Provide the [X, Y] coordinate of the cell's center where the given text is located.  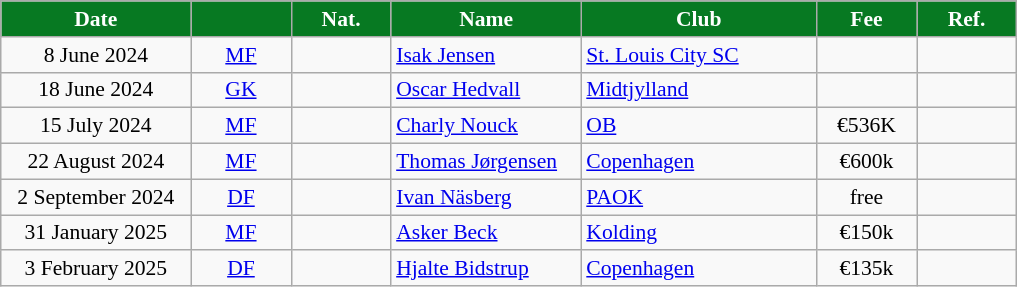
2 September 2024 [96, 197]
Midtjylland [698, 90]
Ref. [966, 19]
Asker Beck [486, 233]
31 January 2025 [96, 233]
€135k [866, 269]
3 February 2025 [96, 269]
Isak Jensen [486, 55]
8 June 2024 [96, 55]
€150k [866, 233]
Club [698, 19]
Oscar Hedvall [486, 90]
15 July 2024 [96, 126]
PAOK [698, 197]
Nat. [341, 19]
Date [96, 19]
Thomas Jørgensen [486, 162]
Kolding [698, 233]
Ivan Näsberg [486, 197]
GK [241, 90]
OB [698, 126]
€600k [866, 162]
Name [486, 19]
Charly Nouck [486, 126]
St. Louis City SC [698, 55]
free [866, 197]
Fee [866, 19]
22 August 2024 [96, 162]
18 June 2024 [96, 90]
Hjalte Bidstrup [486, 269]
€536K [866, 126]
